Detect which cell encompasses the target text, then output its [X, Y] center coordinate. 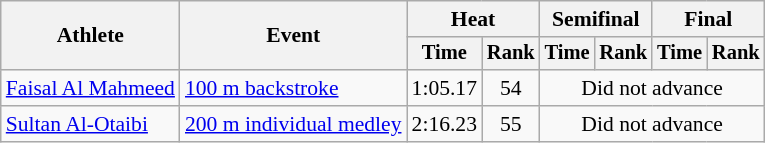
Athlete [90, 36]
Final [708, 19]
1:05.17 [444, 88]
Semifinal [596, 19]
Faisal Al Mahmeed [90, 88]
100 m backstroke [294, 88]
200 m individual medley [294, 124]
2:16.23 [444, 124]
Sultan Al-Otaibi [90, 124]
Heat [474, 19]
Event [294, 36]
54 [511, 88]
55 [511, 124]
